Pinpoint the cell where the given text exists, returning its (x, y) midpoint coordinate. 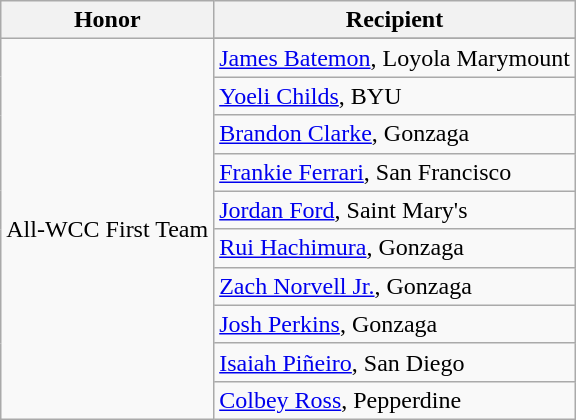
Brandon Clarke, Gonzaga (395, 134)
All-WCC First Team (108, 230)
Colbey Ross, Pepperdine (395, 400)
Honor (108, 20)
Frankie Ferrari, San Francisco (395, 172)
Isaiah Piñeiro, San Diego (395, 362)
Josh Perkins, Gonzaga (395, 324)
Zach Norvell Jr., Gonzaga (395, 286)
Recipient (395, 20)
Jordan Ford, Saint Mary's (395, 210)
Yoeli Childs, BYU (395, 96)
James Batemon, Loyola Marymount (395, 58)
Rui Hachimura, Gonzaga (395, 248)
